For the text-containing cell, return its midpoint in (x, y) coordinate format. 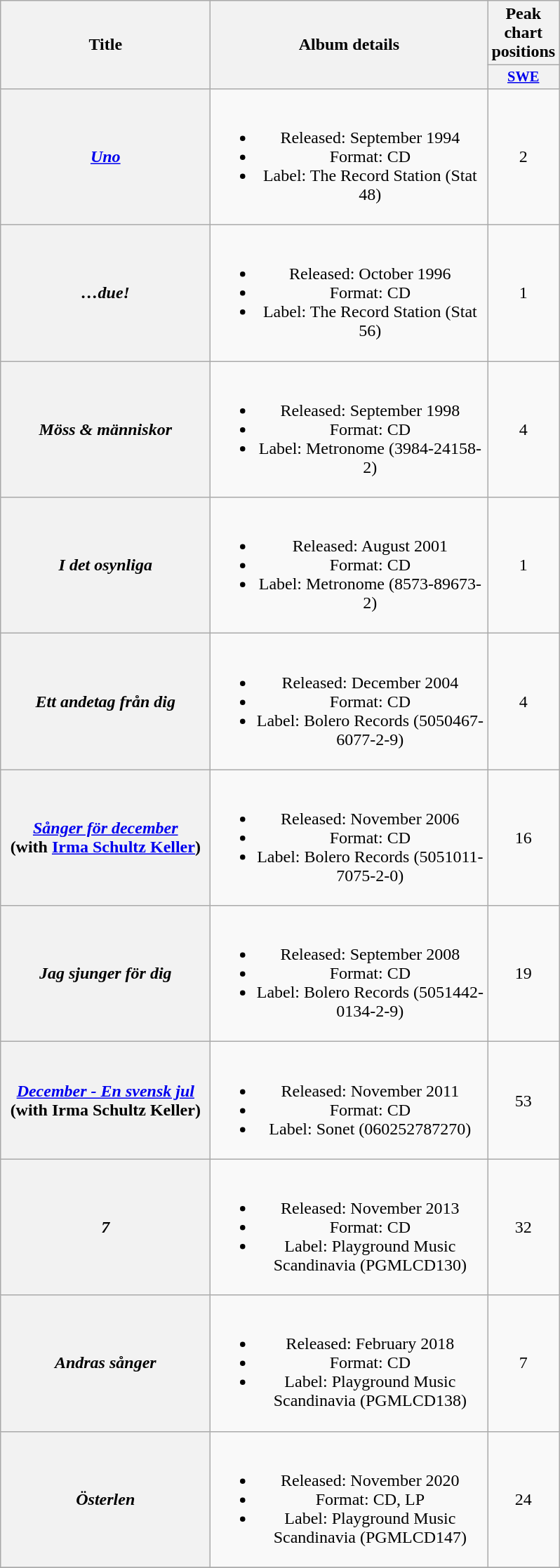
Released: September 2008Format: CDLabel: Bolero Records (5051442-0134-2-9) (349, 974)
53 (524, 1100)
Möss & människor (105, 429)
Österlen (105, 1499)
I det osynliga (105, 565)
Jag sjunger för dig (105, 974)
24 (524, 1499)
December - En svensk jul (with Irma Schultz Keller) (105, 1100)
Released: November 2011Format: CDLabel: Sonet (060252787270) (349, 1100)
Released: September 1998Format: CDLabel: Metronome (3984-24158-2) (349, 429)
Released: September 1994Format: CDLabel: The Record Station (Stat 48) (349, 156)
16 (524, 838)
SWE (524, 77)
19 (524, 974)
Ett andetag från dig (105, 702)
Peak chartpositions (524, 33)
Andras sånger (105, 1363)
Album details (349, 45)
Released: November 2006Format: CDLabel: Bolero Records (5051011-7075-2-0) (349, 838)
Title (105, 45)
Sånger för december (with Irma Schultz Keller) (105, 838)
…due! (105, 293)
Released: November 2020Format: CD, LPLabel: Playground Music Scandinavia (PGMLCD147) (349, 1499)
32 (524, 1227)
Uno (105, 156)
Released: November 2013Format: CDLabel: Playground Music Scandinavia (PGMLCD130) (349, 1227)
2 (524, 156)
Released: December 2004Format: CDLabel: Bolero Records (5050467-6077-2-9) (349, 702)
Released: October 1996Format: CDLabel: The Record Station (Stat 56) (349, 293)
Released: February 2018Format: CDLabel: Playground Music Scandinavia (PGMLCD138) (349, 1363)
Released: August 2001Format: CDLabel: Metronome (8573-89673-2) (349, 565)
